Determine the [x, y] coordinate at the center of the cell enclosing the given text.  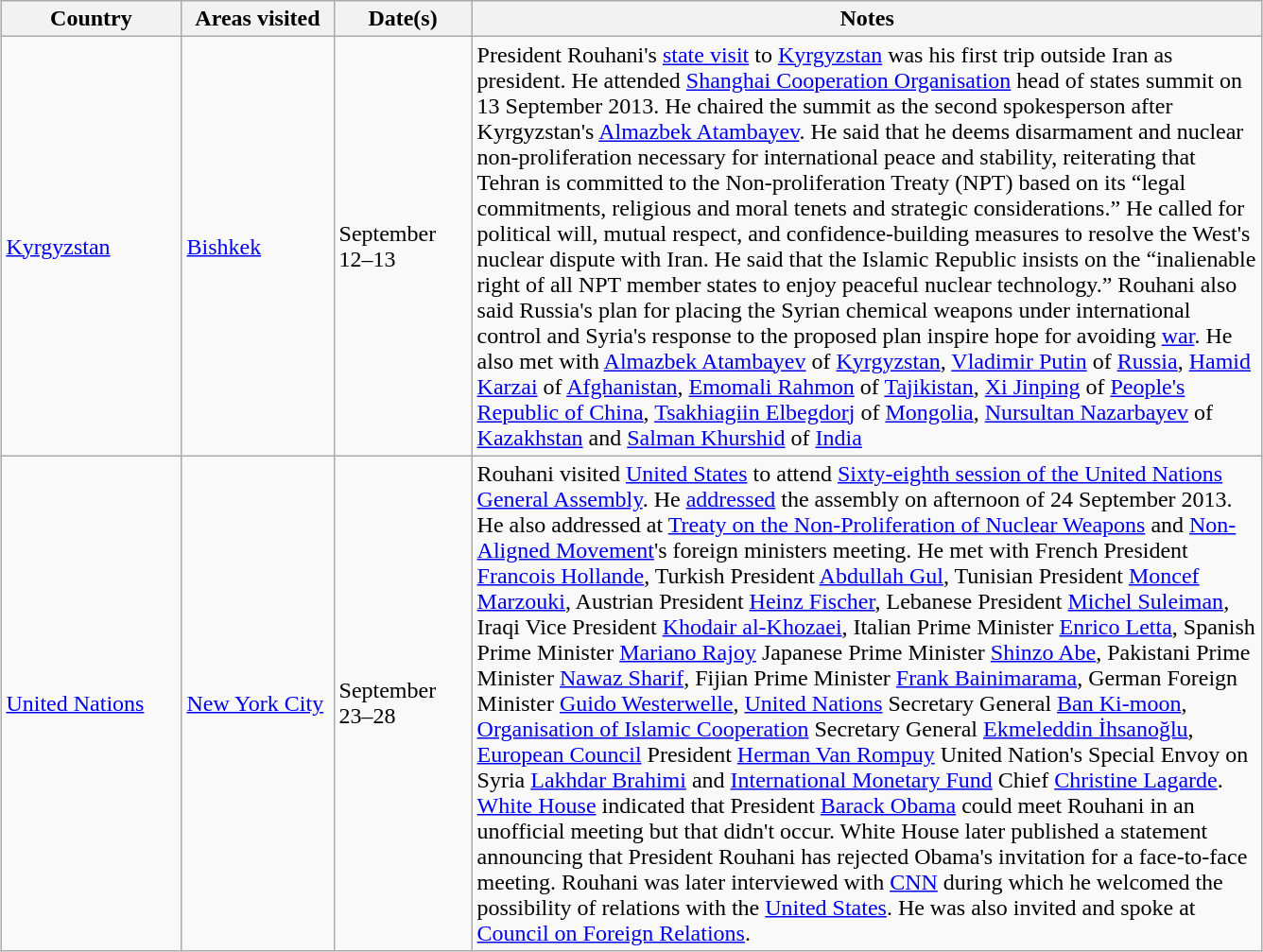
Bishkek [257, 246]
Kyrgyzstan [91, 246]
New York City [257, 703]
September 12–13 [403, 246]
United Nations [91, 703]
Date(s) [403, 19]
September 23–28 [403, 703]
Areas visited [257, 19]
Notes [867, 19]
Country [91, 19]
